Scan for the cell matching the given text and deliver its (x, y) coordinate at center. 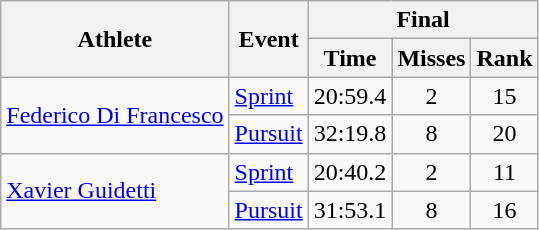
11 (504, 172)
20 (504, 134)
31:53.1 (350, 210)
16 (504, 210)
20:40.2 (350, 172)
Athlete (115, 39)
Misses (432, 58)
20:59.4 (350, 96)
Event (268, 39)
Federico Di Francesco (115, 115)
32:19.8 (350, 134)
Rank (504, 58)
Final (423, 20)
15 (504, 96)
Xavier Guidetti (115, 191)
Time (350, 58)
